From the cell containing the given text, extract its center point as [X, Y] coordinate. 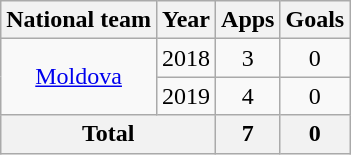
Moldova [79, 77]
Year [186, 20]
7 [248, 134]
National team [79, 20]
2019 [186, 96]
2018 [186, 58]
Total [108, 134]
4 [248, 96]
Apps [248, 20]
Goals [315, 20]
3 [248, 58]
